Locate the cell with the specified text and output its (x, y) center coordinate. 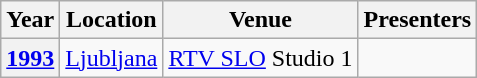
RTV SLO Studio 1 (260, 58)
Venue (260, 20)
Location (112, 20)
Year (30, 20)
1993 (30, 58)
Presenters (418, 20)
Ljubljana (112, 58)
